Detect which cell encompasses the target text, then output its (X, Y) center coordinate. 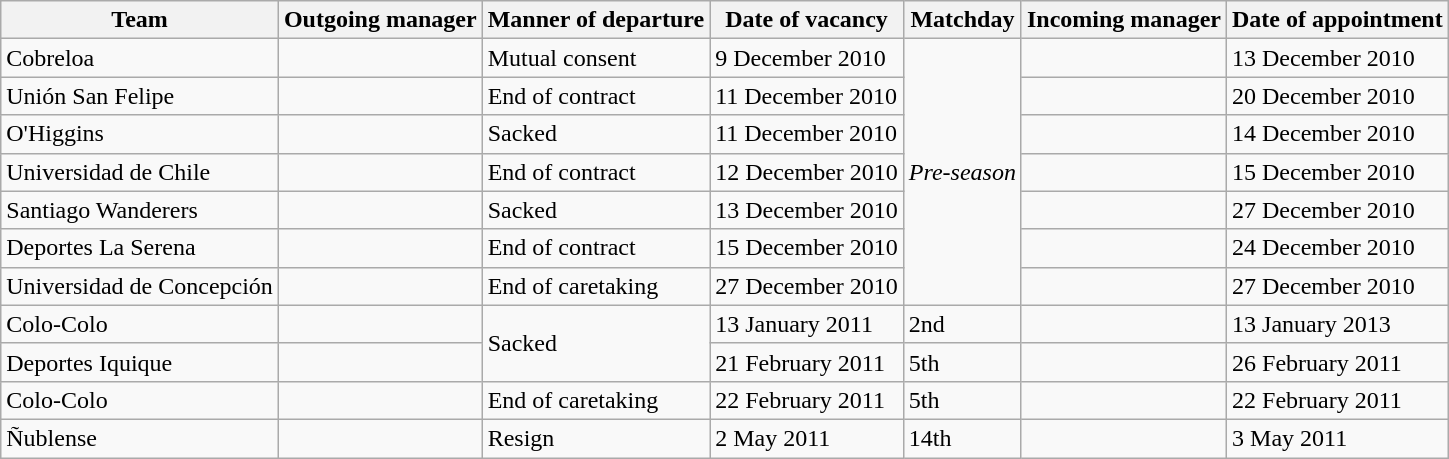
Outgoing manager (380, 20)
Unión San Felipe (140, 96)
Matchday (962, 20)
Pre-season (962, 172)
Universidad de Chile (140, 172)
Date of appointment (1338, 20)
14th (962, 438)
Team (140, 20)
Mutual consent (596, 58)
Deportes Iquique (140, 362)
14 December 2010 (1338, 134)
2 May 2011 (807, 438)
24 December 2010 (1338, 248)
Resign (596, 438)
13 January 2013 (1338, 324)
Incoming manager (1124, 20)
9 December 2010 (807, 58)
20 December 2010 (1338, 96)
Universidad de Concepción (140, 286)
3 May 2011 (1338, 438)
21 February 2011 (807, 362)
Cobreloa (140, 58)
Deportes La Serena (140, 248)
Date of vacancy (807, 20)
Santiago Wanderers (140, 210)
O'Higgins (140, 134)
13 January 2011 (807, 324)
Ñublense (140, 438)
Manner of departure (596, 20)
12 December 2010 (807, 172)
26 February 2011 (1338, 362)
2nd (962, 324)
